Scan for the cell matching the given text and deliver its (X, Y) coordinate at center. 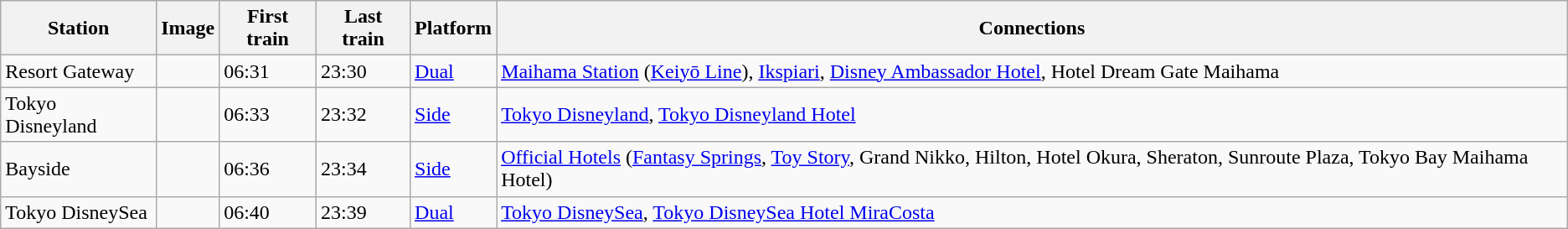
23:34 (364, 169)
Last train (364, 29)
Station (79, 29)
Tokyo DisneySea (79, 212)
Bayside (79, 169)
Tokyo Disneyland (79, 114)
Maihama Station (Keiyō Line), Ikspiari, Disney Ambassador Hotel, Hotel Dream Gate Maihama (1032, 71)
Image (188, 29)
23:39 (364, 212)
Tokyo Disneyland, Tokyo Disneyland Hotel (1032, 114)
06:31 (268, 71)
First train (268, 29)
23:30 (364, 71)
Resort Gateway (79, 71)
06:33 (268, 114)
Official Hotels (Fantasy Springs, Toy Story, Grand Nikko, Hilton, Hotel Okura, Sheraton, Sunroute Plaza, Tokyo Bay Maihama Hotel) (1032, 169)
06:40 (268, 212)
Tokyo DisneySea, Tokyo DisneySea Hotel MiraCosta (1032, 212)
06:36 (268, 169)
23:32 (364, 114)
Connections (1032, 29)
Platform (454, 29)
